Detect which cell encompasses the target text, then output its [X, Y] center coordinate. 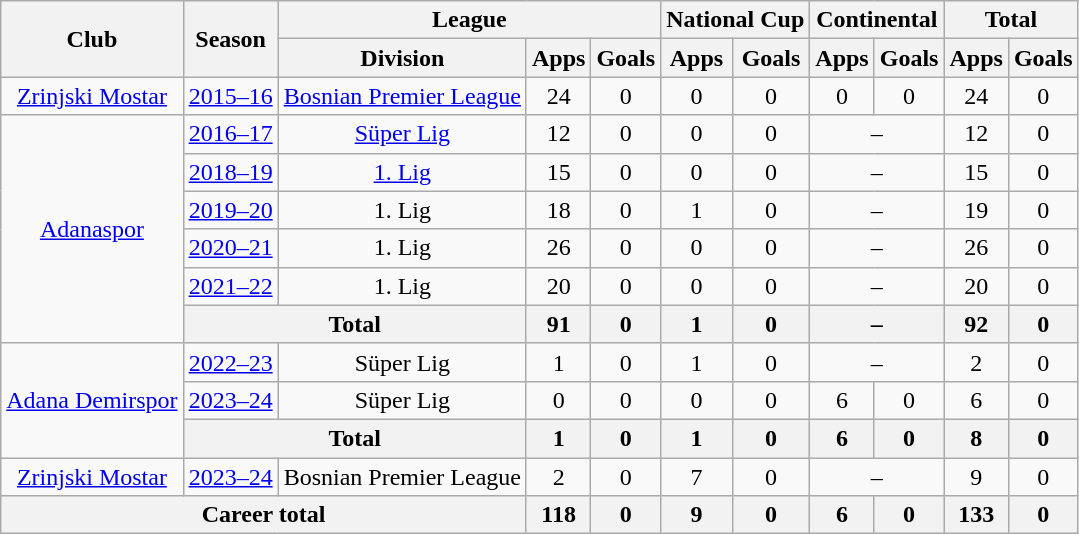
133 [976, 515]
8 [976, 438]
18 [558, 210]
7 [697, 477]
Season [230, 39]
Continental [877, 20]
2018–19 [230, 172]
2015–16 [230, 96]
Division [402, 58]
118 [558, 515]
2021–22 [230, 286]
19 [976, 210]
2019–20 [230, 210]
Adanaspor [92, 229]
2016–17 [230, 134]
2020–21 [230, 248]
League [469, 20]
2022–23 [230, 362]
92 [976, 324]
Career total [264, 515]
Club [92, 39]
National Cup [736, 20]
Adana Demirspor [92, 400]
91 [558, 324]
